Identify which cell holds the provided text, then report its [X, Y] central coordinate. 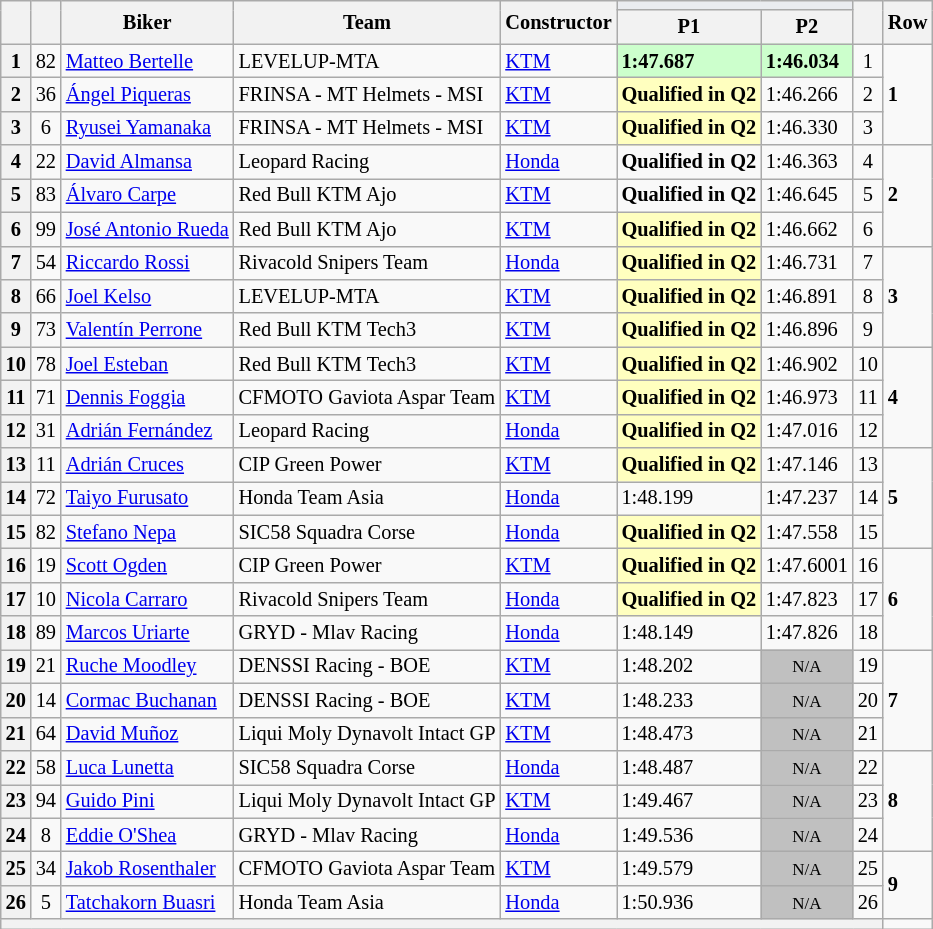
83 [46, 195]
Joel Kelso [148, 296]
Matteo Bertelle [148, 61]
Guido Pini [148, 801]
Stefano Nepa [148, 532]
1:49.467 [689, 801]
1:47.558 [807, 532]
P2 [807, 27]
1:47.146 [807, 465]
71 [46, 397]
1:49.579 [689, 868]
73 [46, 330]
Adrián Fernández [148, 431]
31 [46, 431]
1:46.731 [807, 263]
1:46.902 [807, 364]
Álvaro Carpe [148, 195]
Dennis Foggia [148, 397]
Ruche Moodley [148, 666]
1:49.536 [689, 835]
1:46.363 [807, 162]
1:46.896 [807, 330]
1:48.199 [689, 498]
1:48.149 [689, 633]
1:47.016 [807, 431]
34 [46, 868]
Adrián Cruces [148, 465]
Eddie O'Shea [148, 835]
1:47.823 [807, 599]
1:48.202 [689, 666]
1:50.936 [689, 902]
Scott Ogden [148, 565]
72 [46, 498]
Constructor [558, 22]
Row [908, 22]
Marcos Uriarte [148, 633]
1:46.891 [807, 296]
1:48.473 [689, 734]
89 [46, 633]
78 [46, 364]
Luca Lunetta [148, 767]
66 [46, 296]
36 [46, 94]
Biker [148, 22]
1:46.034 [807, 61]
1:47.687 [689, 61]
Riccardo Rossi [148, 263]
1:47.237 [807, 498]
Tatchakorn Buasri [148, 902]
Ángel Piqueras [148, 94]
1:46.973 [807, 397]
Cormac Buchanan [148, 700]
Ryusei Yamanaka [148, 128]
1:48.487 [689, 767]
Nicola Carraro [148, 599]
Jakob Rosenthaler [148, 868]
54 [46, 263]
1:46.266 [807, 94]
94 [46, 801]
José Antonio Rueda [148, 229]
1:47.826 [807, 633]
Team [368, 22]
99 [46, 229]
David Muñoz [148, 734]
P1 [689, 27]
1:47.6001 [807, 565]
1:46.645 [807, 195]
1:48.233 [689, 700]
58 [46, 767]
David Almansa [148, 162]
Joel Esteban [148, 364]
1:46.330 [807, 128]
64 [46, 734]
Valentín Perrone [148, 330]
Taiyo Furusato [148, 498]
1:46.662 [807, 229]
